Return (X, Y) of the center of cell containing provided text 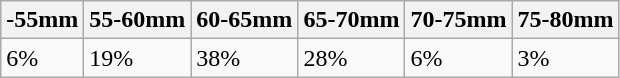
65-70mm (352, 20)
60-65mm (244, 20)
3% (566, 58)
75-80mm (566, 20)
55-60mm (138, 20)
19% (138, 58)
28% (352, 58)
38% (244, 58)
-55mm (42, 20)
70-75mm (458, 20)
